Locate the cell with the specified text and output its (x, y) center coordinate. 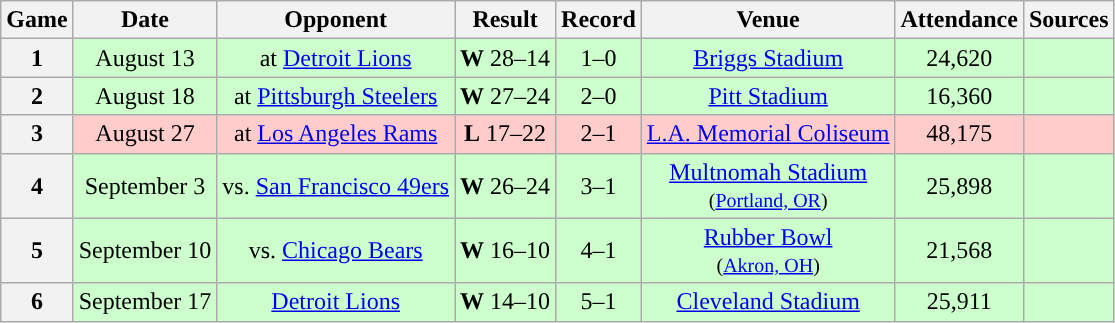
2–0 (599, 96)
L 17–22 (506, 134)
W 16–10 (506, 250)
3 (37, 134)
vs. Chicago Bears (336, 250)
August 13 (145, 58)
48,175 (959, 134)
September 10 (145, 250)
Record (599, 20)
4–1 (599, 250)
at Detroit Lions (336, 58)
September 17 (145, 302)
5 (37, 250)
at Los Angeles Rams (336, 134)
Rubber Bowl (Akron, OH) (768, 250)
Opponent (336, 20)
L.A. Memorial Coliseum (768, 134)
at Pittsburgh Steelers (336, 96)
5–1 (599, 302)
Date (145, 20)
W 14–10 (506, 302)
6 (37, 302)
25,898 (959, 186)
Game (37, 20)
25,911 (959, 302)
Briggs Stadium (768, 58)
Attendance (959, 20)
August 27 (145, 134)
W 27–24 (506, 96)
2–1 (599, 134)
Detroit Lions (336, 302)
Sources (1068, 20)
2 (37, 96)
1 (37, 58)
16,360 (959, 96)
W 26–24 (506, 186)
4 (37, 186)
September 3 (145, 186)
W 28–14 (506, 58)
24,620 (959, 58)
1–0 (599, 58)
3–1 (599, 186)
Cleveland Stadium (768, 302)
Result (506, 20)
21,568 (959, 250)
Multnomah Stadium (Portland, OR) (768, 186)
August 18 (145, 96)
Pitt Stadium (768, 96)
vs. San Francisco 49ers (336, 186)
Venue (768, 20)
